For the text-containing cell, return its midpoint in (x, y) coordinate format. 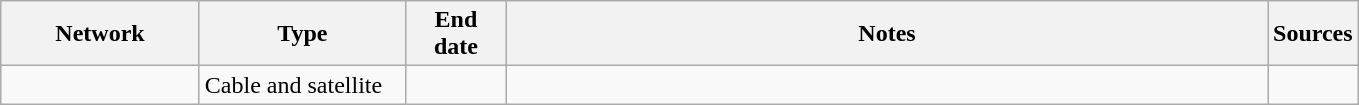
Cable and satellite (302, 85)
Network (100, 34)
Sources (1314, 34)
Type (302, 34)
End date (456, 34)
Notes (886, 34)
